Pinpoint the cell where the given text exists, returning its [X, Y] midpoint coordinate. 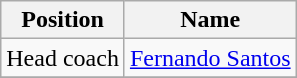
Name [210, 20]
Head coach [63, 58]
Fernando Santos [210, 58]
Position [63, 20]
